Return the (x, y) coordinate for the center point of the cell that contains the specified text.  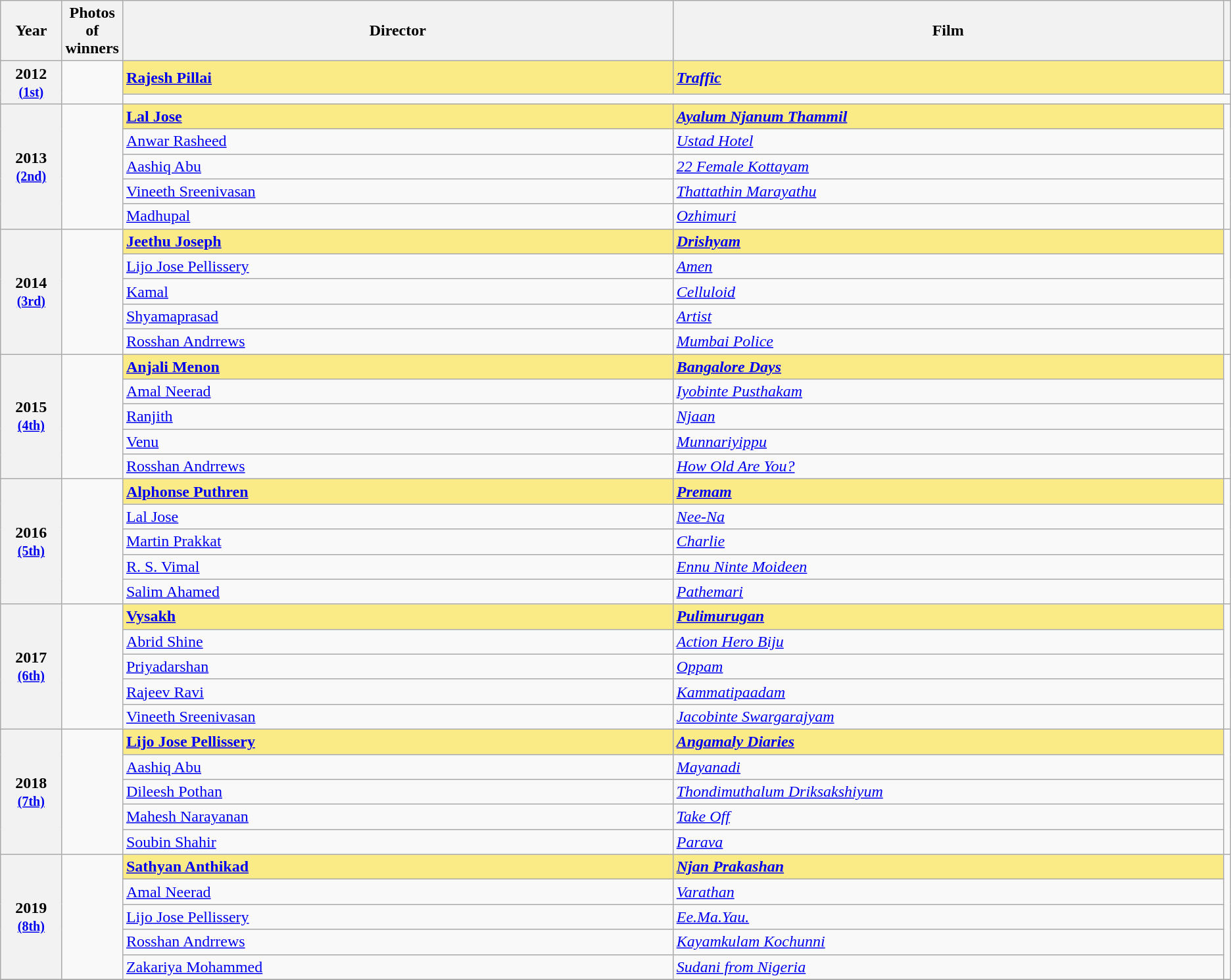
Abrid Shine (397, 642)
Ayalum Njanum Thammil (948, 116)
Ranjith (397, 417)
Mumbai Police (948, 341)
2012 (1st) (32, 83)
2013 (2nd) (32, 166)
Jacobinte Swargarajyam (948, 716)
Celluloid (948, 291)
Amen (948, 266)
22 Female Kottayam (948, 166)
Nee-Na (948, 517)
Kayamkulam Kochunni (948, 942)
Kamal (397, 291)
Ennu Ninte Moideen (948, 567)
Priyadarshan (397, 666)
Rajesh Pillai (397, 78)
Year (32, 31)
Mayanadi (948, 767)
Vysakh (397, 617)
2018 (7th) (32, 791)
Pathemari (948, 592)
Ustad Hotel (948, 141)
Venu (397, 442)
Film (948, 31)
Anwar Rasheed (397, 141)
Artist (948, 316)
Photos of winners (92, 31)
Anjali Menon (397, 366)
Mahesh Narayanan (397, 817)
Alphonse Puthren (397, 492)
Madhupal (397, 216)
Njan Prakashan (948, 867)
Thondimuthalum Driksakshiyum (948, 792)
Oppam (948, 666)
Ozhimuri (948, 216)
Charlie (948, 542)
Rajeev Ravi (397, 691)
Ee.Ma.Yau. (948, 917)
2015 (4th) (32, 416)
Take Off (948, 817)
Drishyam (948, 241)
Parava (948, 842)
Traffic (948, 78)
Soubin Shahir (397, 842)
2016 (5th) (32, 542)
Iyobinte Pusthakam (948, 392)
Njaan (948, 417)
Sudani from Nigeria (948, 967)
Dileesh Pothan (397, 792)
Salim Ahamed (397, 592)
How Old Are You? (948, 467)
Premam (948, 492)
Director (397, 31)
Munnariyippu (948, 442)
Action Hero Biju (948, 642)
Varathan (948, 892)
2019 (8th) (32, 917)
Angamaly Diaries (948, 741)
Shyamaprasad (397, 316)
Pulimurugan (948, 617)
Kammatipaadam (948, 691)
2014 (3rd) (32, 291)
R. S. Vimal (397, 567)
Sathyan Anthikad (397, 867)
Zakariya Mohammed (397, 967)
Jeethu Joseph (397, 241)
Bangalore Days (948, 366)
2017 (6th) (32, 666)
Thattathin Marayathu (948, 191)
Martin Prakkat (397, 542)
